Detect which cell encompasses the target text, then output its (x, y) center coordinate. 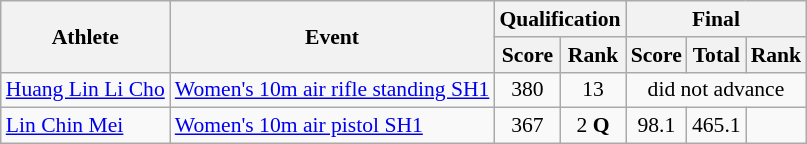
Women's 10m air rifle standing SH1 (332, 90)
13 (592, 90)
2 Q (592, 126)
Final (716, 19)
367 (527, 126)
98.1 (656, 126)
Qualification (560, 19)
Total (716, 55)
380 (527, 90)
Lin Chin Mei (86, 126)
Women's 10m air pistol SH1 (332, 126)
did not advance (716, 90)
Athlete (86, 36)
Event (332, 36)
465.1 (716, 126)
Huang Lin Li Cho (86, 90)
